Find where the given text appears and provide that cell's center as [x, y] coordinate. 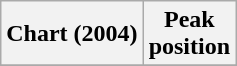
Peakposition [189, 34]
Chart (2004) [72, 34]
